Return the (x, y) coordinate for the center point of the cell that contains the specified text.  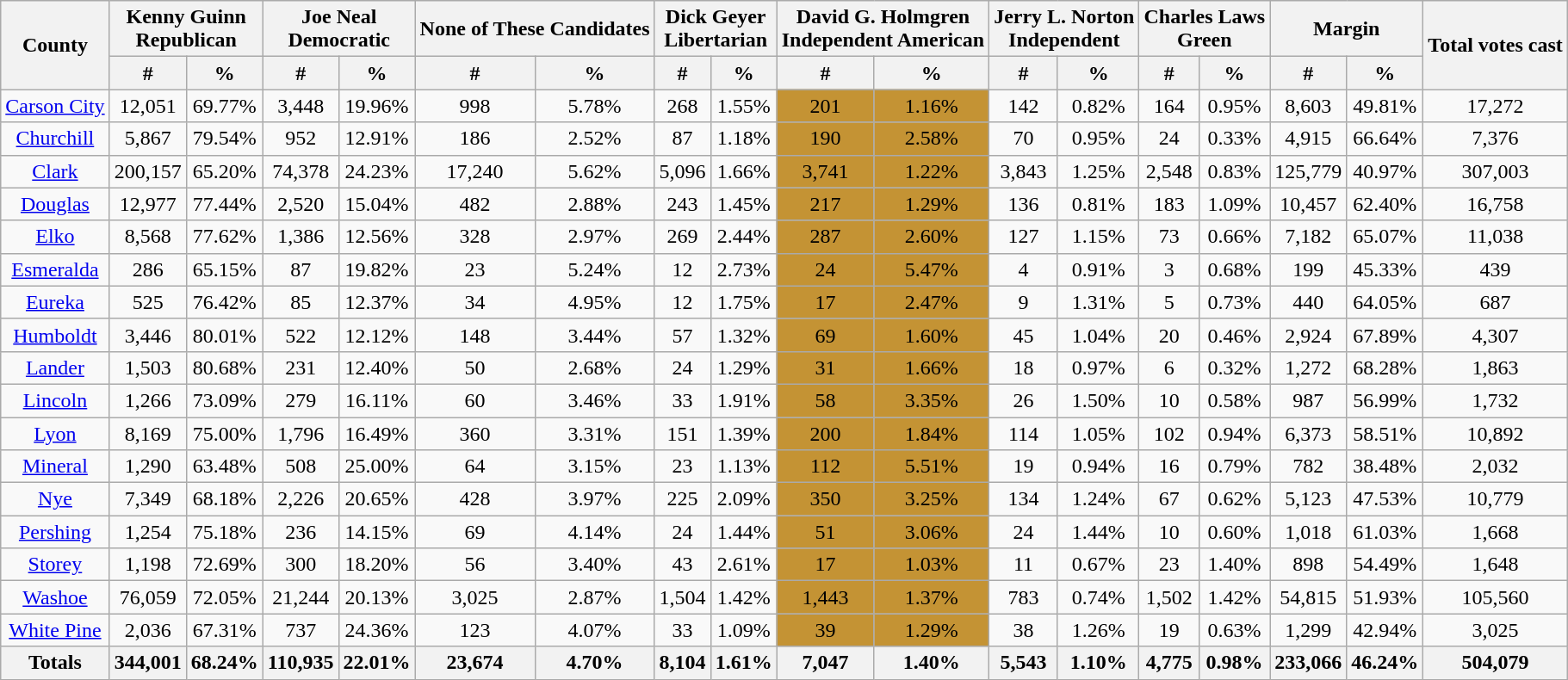
43 (682, 565)
300 (301, 565)
64.05% (1385, 302)
5.47% (932, 269)
125,779 (1309, 171)
12,051 (148, 106)
63.48% (224, 467)
687 (1496, 302)
1.32% (744, 335)
1.03% (932, 565)
508 (301, 467)
Joe NealDemocratic (339, 29)
10,457 (1309, 204)
4.07% (594, 630)
0.60% (1234, 532)
236 (301, 532)
67.31% (224, 630)
62.40% (1385, 204)
783 (1024, 597)
68.24% (224, 663)
0.62% (1234, 499)
Dick GeyerLibertarian (716, 29)
34 (475, 302)
1.75% (744, 302)
987 (1309, 400)
65.15% (224, 269)
1.05% (1099, 433)
20.65% (377, 499)
0.68% (1234, 269)
79.54% (224, 139)
3 (1169, 269)
0.58% (1234, 400)
17,240 (475, 171)
1.84% (932, 433)
Lander (55, 368)
24.23% (377, 171)
1,272 (1309, 368)
1,668 (1496, 532)
3.97% (594, 499)
0.91% (1099, 269)
7,182 (1309, 237)
72.69% (224, 565)
Pershing (55, 532)
1,732 (1496, 400)
1.60% (932, 335)
737 (301, 630)
2.60% (932, 237)
217 (825, 204)
60 (475, 400)
0.82% (1099, 106)
1.31% (1099, 302)
38.48% (1385, 467)
1,290 (148, 467)
Eureka (55, 302)
3.31% (594, 433)
7,349 (148, 499)
56.99% (1385, 400)
2.44% (744, 237)
5,096 (682, 171)
Mineral (55, 467)
1.16% (932, 106)
279 (301, 400)
2.47% (932, 302)
Jerry L. NortonIndependent (1064, 29)
0.46% (1234, 335)
2.68% (594, 368)
69.77% (224, 106)
16.11% (377, 400)
47.53% (1385, 499)
1.25% (1099, 171)
Nye (55, 499)
1,796 (301, 433)
1.61% (744, 663)
0.63% (1234, 630)
21,244 (301, 597)
77.44% (224, 204)
10,892 (1496, 433)
1,863 (1496, 368)
1,504 (682, 597)
18.20% (377, 565)
3.40% (594, 565)
2.88% (594, 204)
80.68% (224, 368)
Clark (55, 171)
200,157 (148, 171)
199 (1309, 269)
183 (1169, 204)
102 (1169, 433)
19.82% (377, 269)
3.35% (932, 400)
898 (1309, 565)
45 (1024, 335)
15.04% (377, 204)
49.81% (1385, 106)
1.26% (1099, 630)
73 (1169, 237)
Esmeralda (55, 269)
11 (1024, 565)
6,373 (1309, 433)
1.18% (744, 139)
134 (1024, 499)
67 (1169, 499)
Washoe (55, 597)
22.01% (377, 663)
72.05% (224, 597)
6 (1169, 368)
5 (1169, 302)
25.00% (377, 467)
504,079 (1496, 663)
8,104 (682, 663)
64 (475, 467)
31 (825, 368)
45.33% (1385, 269)
1,648 (1496, 565)
Totals (55, 663)
8,603 (1309, 106)
Douglas (55, 204)
67.89% (1385, 335)
1,018 (1309, 532)
1.22% (932, 171)
58.51% (1385, 433)
0.81% (1099, 204)
65.20% (224, 171)
26 (1024, 400)
344,001 (148, 663)
5,543 (1024, 663)
3,741 (825, 171)
3.15% (594, 467)
328 (475, 237)
12.40% (377, 368)
1.15% (1099, 237)
23,674 (475, 663)
Total votes cast (1496, 45)
5.78% (594, 106)
233,066 (1309, 663)
136 (1024, 204)
2.97% (594, 237)
0.67% (1099, 565)
5,867 (148, 139)
2,924 (1309, 335)
74,378 (301, 171)
61.03% (1385, 532)
2,032 (1496, 467)
17,272 (1496, 106)
24.36% (377, 630)
Margin (1347, 29)
12.12% (377, 335)
952 (301, 139)
7,047 (825, 663)
12,977 (148, 204)
18 (1024, 368)
3,448 (301, 106)
Lyon (55, 433)
Kenny GuinnRepublican (186, 29)
County (55, 45)
5.62% (594, 171)
3,843 (1024, 171)
127 (1024, 237)
1,443 (825, 597)
54.49% (1385, 565)
1,502 (1169, 597)
142 (1024, 106)
307,003 (1496, 171)
12.56% (377, 237)
0.33% (1234, 139)
1,198 (148, 565)
9 (1024, 302)
20 (1169, 335)
201 (825, 106)
0.32% (1234, 368)
Elko (55, 237)
1.13% (744, 467)
225 (682, 499)
42.94% (1385, 630)
0.98% (1234, 663)
Carson City (55, 106)
75.18% (224, 532)
231 (301, 368)
286 (148, 269)
2,548 (1169, 171)
56 (475, 565)
0.74% (1099, 597)
2,226 (301, 499)
1.55% (744, 106)
8,568 (148, 237)
1.10% (1099, 663)
1.04% (1099, 335)
David G. HolmgrenIndependent American (883, 29)
350 (825, 499)
1.39% (744, 433)
46.24% (1385, 663)
76.42% (224, 302)
70 (1024, 139)
200 (825, 433)
114 (1024, 433)
525 (148, 302)
110,935 (301, 663)
3.46% (594, 400)
4,775 (1169, 663)
1,254 (148, 532)
2,036 (148, 630)
0.66% (1234, 237)
50 (475, 368)
190 (825, 139)
287 (825, 237)
3.25% (932, 499)
2.09% (744, 499)
16.49% (377, 433)
0.73% (1234, 302)
112 (825, 467)
75.00% (224, 433)
0.97% (1099, 368)
16 (1169, 467)
39 (825, 630)
782 (1309, 467)
12.91% (377, 139)
0.83% (1234, 171)
123 (475, 630)
40.97% (1385, 171)
57 (682, 335)
65.07% (1385, 237)
58 (825, 400)
77.62% (224, 237)
2.73% (744, 269)
16,758 (1496, 204)
12.37% (377, 302)
2,520 (301, 204)
2.87% (594, 597)
Lincoln (55, 400)
186 (475, 139)
68.18% (224, 499)
5,123 (1309, 499)
1.50% (1099, 400)
1,299 (1309, 630)
151 (682, 433)
7,376 (1496, 139)
White Pine (55, 630)
66.64% (1385, 139)
0.79% (1234, 467)
4 (1024, 269)
164 (1169, 106)
38 (1024, 630)
1,503 (148, 368)
3,446 (148, 335)
54,815 (1309, 597)
428 (475, 499)
51 (825, 532)
4.14% (594, 532)
2.58% (932, 139)
1,266 (148, 400)
2.52% (594, 139)
1.37% (932, 597)
998 (475, 106)
3.44% (594, 335)
Humboldt (55, 335)
73.09% (224, 400)
51.93% (1385, 597)
1.24% (1099, 499)
2.61% (744, 565)
4.70% (594, 663)
268 (682, 106)
5.24% (594, 269)
105,560 (1496, 597)
11,038 (1496, 237)
440 (1309, 302)
4,915 (1309, 139)
5.51% (932, 467)
522 (301, 335)
Charles LawsGreen (1205, 29)
19.96% (377, 106)
4.95% (594, 302)
20.13% (377, 597)
482 (475, 204)
3.06% (932, 532)
80.01% (224, 335)
10,779 (1496, 499)
14.15% (377, 532)
243 (682, 204)
1.45% (744, 204)
85 (301, 302)
None of These Candidates (535, 29)
68.28% (1385, 368)
76,059 (148, 597)
4,307 (1496, 335)
439 (1496, 269)
8,169 (148, 433)
Storey (55, 565)
Churchill (55, 139)
360 (475, 433)
1,386 (301, 237)
269 (682, 237)
1.91% (744, 400)
148 (475, 335)
